Detect which cell encompasses the target text, then output its (x, y) center coordinate. 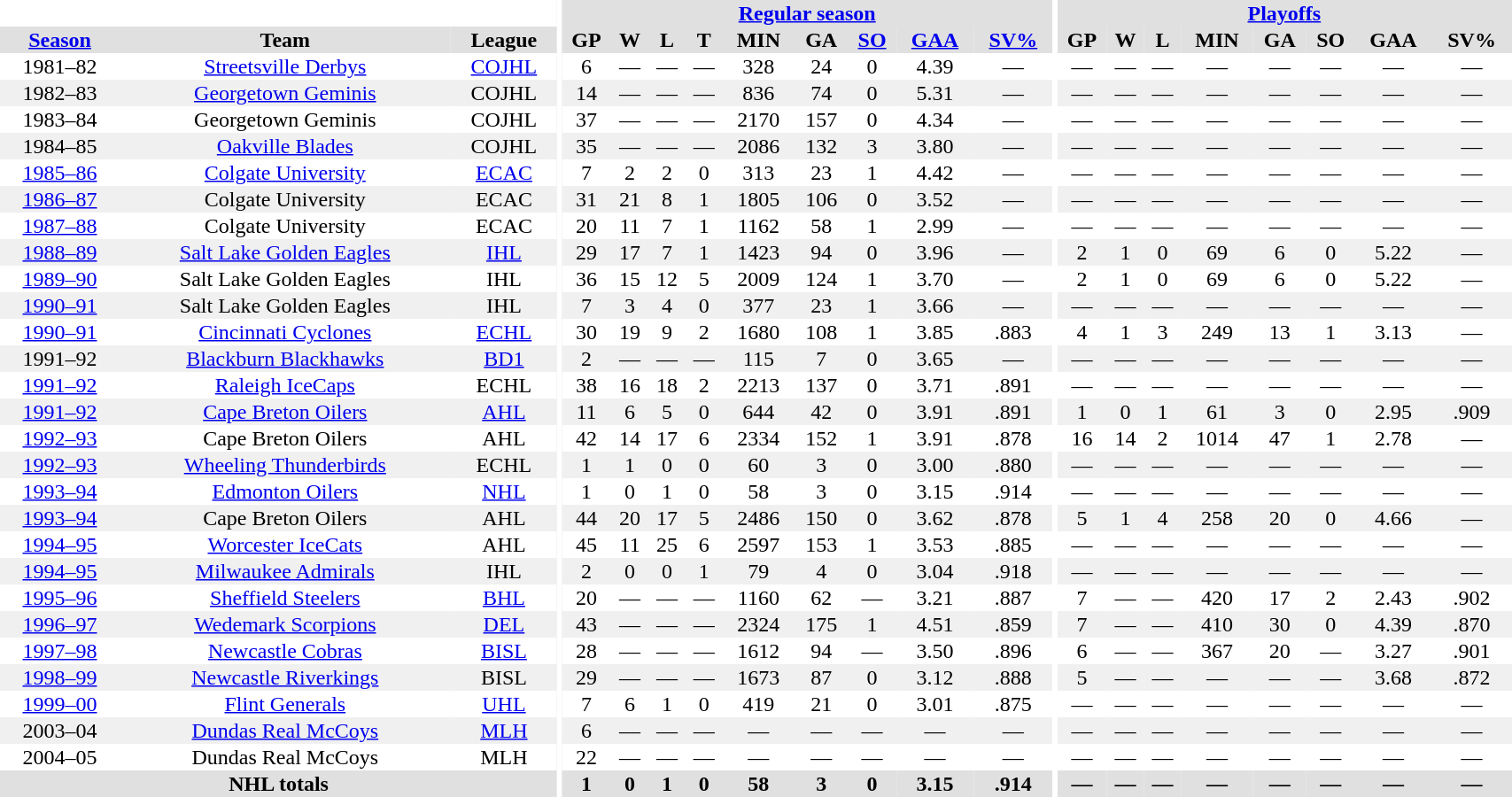
3.00 (935, 465)
.859 (1013, 624)
328 (758, 66)
3.21 (935, 598)
4.34 (935, 120)
BHL (504, 598)
2213 (758, 385)
115 (758, 359)
62 (821, 598)
1680 (758, 332)
1988–89 (60, 252)
DEL (504, 624)
1986–87 (60, 199)
Wheeling Thunderbirds (285, 465)
Wedemark Scorpions (285, 624)
15 (630, 279)
4.66 (1392, 518)
2009 (758, 279)
3.96 (935, 252)
.887 (1013, 598)
3.52 (935, 199)
367 (1217, 651)
19 (630, 332)
Blackburn Blackhawks (285, 359)
1014 (1217, 438)
Season (60, 40)
.896 (1013, 651)
36 (586, 279)
3.68 (1392, 677)
1160 (758, 598)
137 (821, 385)
1981–82 (60, 66)
3.50 (935, 651)
249 (1217, 332)
8 (667, 199)
Regular season (808, 13)
1612 (758, 651)
47 (1280, 438)
.880 (1013, 465)
2004–05 (60, 757)
1998–99 (60, 677)
74 (821, 93)
Team (285, 40)
2.99 (935, 226)
3.66 (935, 306)
60 (758, 465)
Raleigh IceCaps (285, 385)
419 (758, 704)
22 (586, 757)
43 (586, 624)
1987–88 (60, 226)
1162 (758, 226)
132 (821, 146)
NHL (504, 491)
1983–84 (60, 120)
2324 (758, 624)
644 (758, 412)
18 (667, 385)
BD1 (504, 359)
3.71 (935, 385)
2003–04 (60, 731)
38 (586, 385)
3.01 (935, 704)
152 (821, 438)
.918 (1013, 571)
1989–90 (60, 279)
410 (1217, 624)
Newcastle Riverkings (285, 677)
.870 (1472, 624)
2086 (758, 146)
.901 (1472, 651)
2597 (758, 545)
League (504, 40)
Oakville Blades (285, 146)
28 (586, 651)
87 (821, 677)
24 (821, 66)
Streetsville Derbys (285, 66)
45 (586, 545)
4.42 (935, 173)
420 (1217, 598)
37 (586, 120)
1984–85 (60, 146)
35 (586, 146)
.902 (1472, 598)
1995–96 (60, 598)
.885 (1013, 545)
157 (821, 120)
.909 (1472, 412)
2.43 (1392, 598)
153 (821, 545)
Newcastle Cobras (285, 651)
Milwaukee Admirals (285, 571)
.875 (1013, 704)
3.85 (935, 332)
25 (667, 545)
124 (821, 279)
2.78 (1392, 438)
3.70 (935, 279)
.888 (1013, 677)
UHL (504, 704)
258 (1217, 518)
2.95 (1392, 412)
313 (758, 173)
1997–98 (60, 651)
31 (586, 199)
150 (821, 518)
1999–00 (60, 704)
3.12 (935, 677)
3.13 (1392, 332)
1996–97 (60, 624)
Cincinnati Cyclones (285, 332)
1805 (758, 199)
5.31 (935, 93)
9 (667, 332)
1985–86 (60, 173)
NHL totals (278, 784)
12 (667, 279)
175 (821, 624)
Edmonton Oilers (285, 491)
106 (821, 199)
Flint Generals (285, 704)
Playoffs (1284, 13)
2334 (758, 438)
.883 (1013, 332)
3.04 (935, 571)
108 (821, 332)
1982–83 (60, 93)
61 (1217, 412)
3.65 (935, 359)
1423 (758, 252)
3.53 (935, 545)
3.27 (1392, 651)
Worcester IceCats (285, 545)
377 (758, 306)
79 (758, 571)
1673 (758, 677)
2170 (758, 120)
.872 (1472, 677)
3.62 (935, 518)
2486 (758, 518)
Sheffield Steelers (285, 598)
3.80 (935, 146)
836 (758, 93)
4.51 (935, 624)
13 (1280, 332)
44 (586, 518)
T (704, 40)
